Return (X, Y) of the center of cell containing provided text 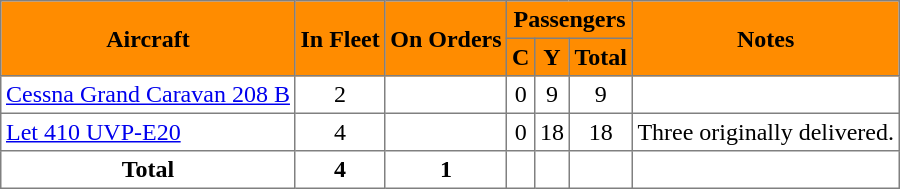
Three originally delivered. (766, 132)
1 (446, 170)
Aircraft (148, 38)
Y (552, 57)
C (521, 57)
On Orders (446, 38)
In Fleet (340, 38)
Cessna Grand Caravan 208 B (148, 95)
Passengers (570, 20)
Notes (766, 38)
Let 410 UVP-E20 (148, 132)
2 (340, 95)
